Find where the given text appears and provide that cell's center as [X, Y] coordinate. 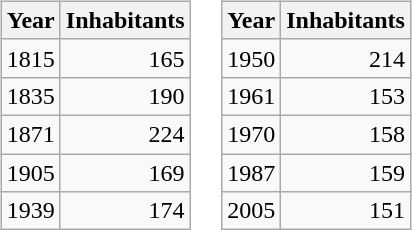
1871 [30, 134]
1905 [30, 173]
153 [346, 96]
174 [125, 211]
1939 [30, 211]
2005 [252, 211]
1987 [252, 173]
151 [346, 211]
190 [125, 96]
159 [346, 173]
1815 [30, 58]
1961 [252, 96]
224 [125, 134]
158 [346, 134]
1970 [252, 134]
169 [125, 173]
1835 [30, 96]
165 [125, 58]
1950 [252, 58]
214 [346, 58]
